Scan for the cell matching the given text and deliver its [X, Y] coordinate at center. 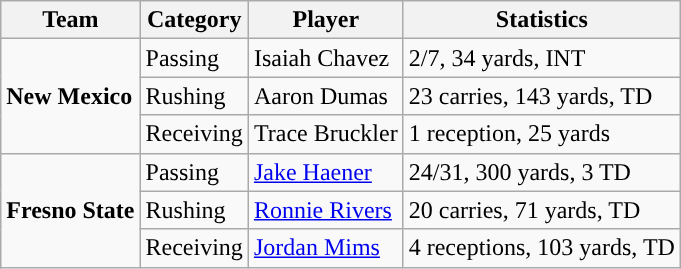
Aaron Dumas [326, 96]
24/31, 300 yards, 3 TD [542, 172]
Trace Bruckler [326, 134]
Category [194, 20]
4 receptions, 103 yards, TD [542, 248]
Isaiah Chavez [326, 58]
Jake Haener [326, 172]
Fresno State [70, 210]
Statistics [542, 20]
Player [326, 20]
New Mexico [70, 96]
Ronnie Rivers [326, 210]
2/7, 34 yards, INT [542, 58]
Jordan Mims [326, 248]
23 carries, 143 yards, TD [542, 96]
20 carries, 71 yards, TD [542, 210]
Team [70, 20]
1 reception, 25 yards [542, 134]
